Return [x, y] of the center of cell containing provided text 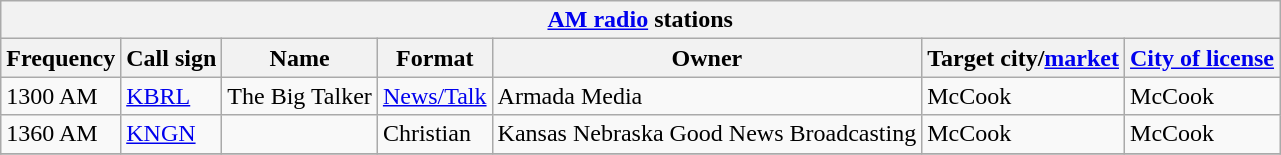
Name [300, 58]
The Big Talker [300, 96]
1300 AM [61, 96]
Frequency [61, 58]
City of license [1202, 58]
Call sign [172, 58]
Format [434, 58]
News/Talk [434, 96]
KNGN [172, 134]
Target city/market [1024, 58]
Owner [707, 58]
KBRL [172, 96]
Armada Media [707, 96]
AM radio stations [640, 20]
1360 AM [61, 134]
Christian [434, 134]
Kansas Nebraska Good News Broadcasting [707, 134]
